Detect which cell encompasses the target text, then output its [X, Y] center coordinate. 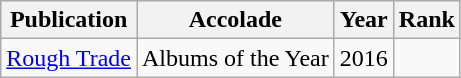
Year [364, 20]
2016 [364, 58]
Albums of the Year [235, 58]
Rough Trade [69, 58]
Accolade [235, 20]
Publication [69, 20]
Rank [426, 20]
